Search for the cell housing the specified text and yield its (x, y) center coordinate. 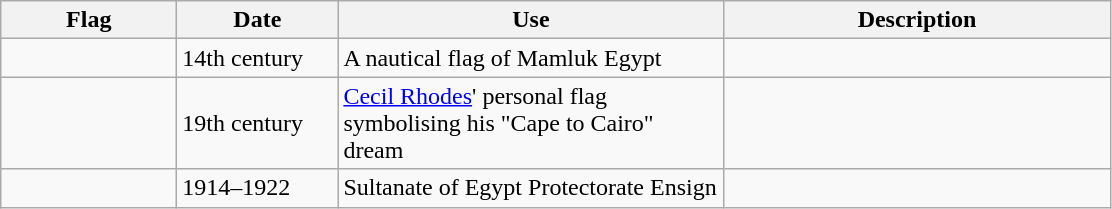
Date (258, 20)
Flag (89, 20)
Sultanate of Egypt Protectorate Ensign (531, 188)
Cecil Rhodes' personal flag symbolising his "Cape to Cairo" dream (531, 123)
19th century (258, 123)
1914–1922 (258, 188)
A nautical flag of Mamluk Egypt (531, 58)
14th century (258, 58)
Use (531, 20)
Description (917, 20)
